Detect which cell encompasses the target text, then output its [X, Y] center coordinate. 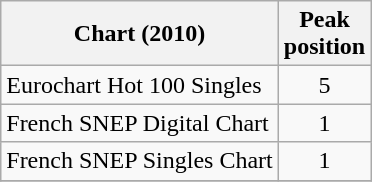
Chart (2010) [140, 34]
Peakposition [324, 34]
Eurochart Hot 100 Singles [140, 85]
French SNEP Digital Chart [140, 123]
French SNEP Singles Chart [140, 161]
5 [324, 85]
